Detect which cell encompasses the target text, then output its [x, y] center coordinate. 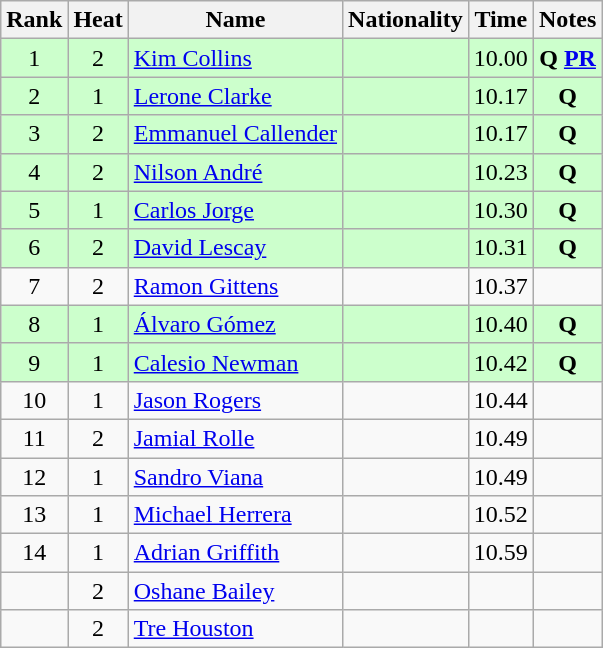
Jason Rogers [235, 400]
9 [34, 362]
10 [34, 400]
5 [34, 210]
10.30 [500, 210]
Nilson André [235, 172]
10.42 [500, 362]
3 [34, 134]
10.00 [500, 58]
Carlos Jorge [235, 210]
Oshane Bailey [235, 591]
Álvaro Gómez [235, 324]
Adrian Griffith [235, 553]
Rank [34, 20]
7 [34, 286]
10.31 [500, 248]
Emmanuel Callender [235, 134]
Notes [567, 20]
14 [34, 553]
Q PR [567, 58]
Calesio Newman [235, 362]
David Lescay [235, 248]
10.40 [500, 324]
6 [34, 248]
Sandro Viana [235, 477]
11 [34, 438]
10.44 [500, 400]
Heat [98, 20]
10.23 [500, 172]
Kim Collins [235, 58]
Michael Herrera [235, 515]
Nationality [406, 20]
10.52 [500, 515]
13 [34, 515]
Time [500, 20]
Name [235, 20]
4 [34, 172]
Ramon Gittens [235, 286]
12 [34, 477]
10.37 [500, 286]
Tre Houston [235, 629]
8 [34, 324]
Lerone Clarke [235, 96]
10.59 [500, 553]
Jamial Rolle [235, 438]
